Identify which cell holds the provided text, then report its [x, y] central coordinate. 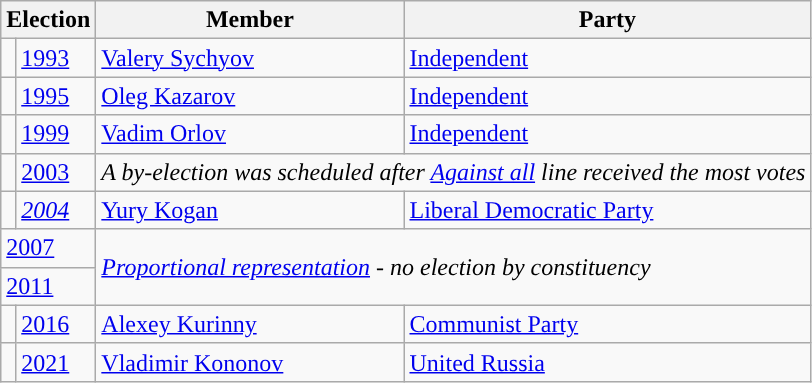
Valery Sychyov [250, 58]
Liberal Democratic Party [608, 210]
1995 [56, 96]
Party [608, 20]
Vladimir Kononov [250, 362]
Oleg Kazarov [250, 96]
A by-election was scheduled after Against all line received the most votes [454, 172]
2011 [48, 286]
2016 [56, 324]
Yury Kogan [250, 210]
1993 [56, 58]
Member [250, 20]
Communist Party [608, 324]
United Russia [608, 362]
1999 [56, 134]
2007 [48, 248]
Vadim Orlov [250, 134]
Alexey Kurinny [250, 324]
Proportional representation - no election by constituency [454, 267]
2004 [56, 210]
2021 [56, 362]
Election [48, 20]
2003 [56, 172]
